Scan for the cell matching the given text and deliver its (x, y) coordinate at center. 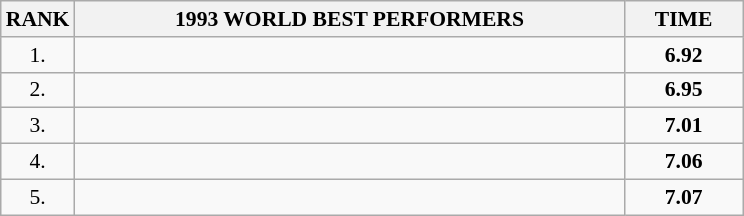
5. (38, 197)
7.01 (684, 126)
7.06 (684, 162)
7.07 (684, 197)
6.95 (684, 90)
3. (38, 126)
4. (38, 162)
6.92 (684, 55)
TIME (684, 19)
1. (38, 55)
RANK (38, 19)
2. (38, 90)
1993 WORLD BEST PERFORMERS (349, 19)
